From the cell containing the given text, extract its center point as [X, Y] coordinate. 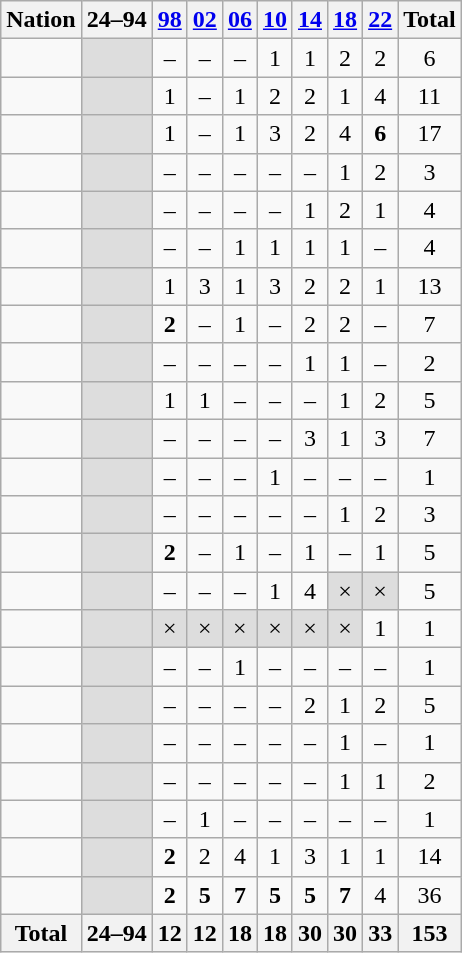
06 [240, 20]
11 [430, 96]
13 [430, 286]
Nation [41, 20]
33 [380, 933]
10 [274, 20]
36 [430, 895]
17 [430, 134]
22 [380, 20]
153 [430, 933]
02 [204, 20]
98 [170, 20]
